Locate the cell with the specified text and output its [X, Y] center coordinate. 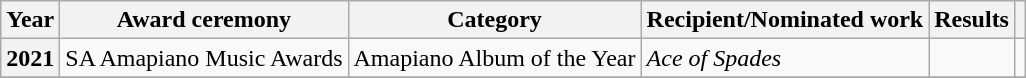
Amapiano Album of the Year [494, 58]
Recipient/Nominated work [785, 20]
Results [972, 20]
Award ceremony [204, 20]
Year [30, 20]
Ace of Spades [785, 58]
Category [494, 20]
SA Amapiano Music Awards [204, 58]
2021 [30, 58]
